Determine the [x, y] coordinate at the center of the cell enclosing the given text.  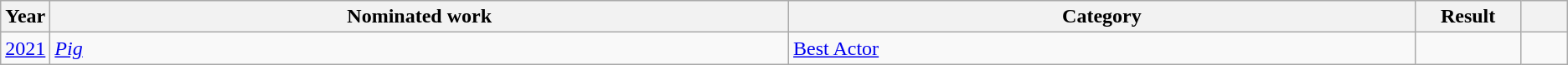
Year [25, 17]
Best Actor [1102, 48]
2021 [25, 48]
Nominated work [420, 17]
Pig [420, 48]
Result [1467, 17]
Category [1102, 17]
